Identify which cell holds the provided text, then report its [x, y] central coordinate. 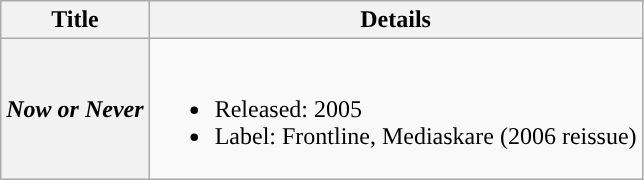
Title [75, 20]
Now or Never [75, 109]
Released: 2005Label: Frontline, Mediaskare (2006 reissue) [396, 109]
Details [396, 20]
